For the text-containing cell, return its midpoint in [x, y] coordinate format. 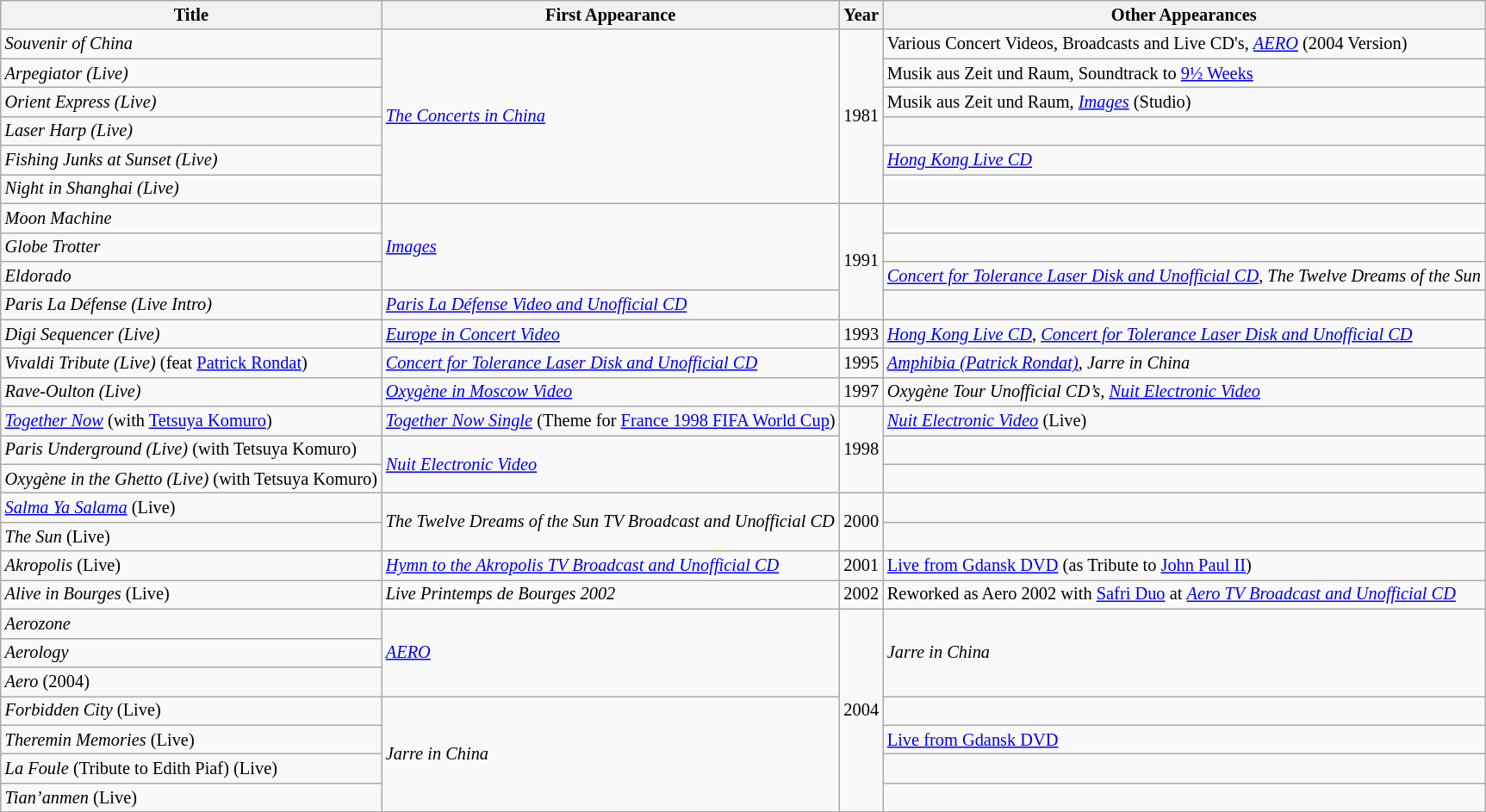
Orient Express (Live) [191, 102]
Paris La Défense Video and Unofficial CD [611, 305]
1997 [861, 392]
2004 [861, 710]
Europe in Concert Video [611, 334]
Fishing Junks at Sunset (Live) [191, 160]
Night in Shanghai (Live) [191, 189]
Oxygène Tour Unofficial CD’s, Nuit Electronic Video [1184, 392]
Digi Sequencer (Live) [191, 334]
Aerology [191, 653]
Other Appearances [1184, 15]
2000 [861, 522]
Rave-Oulton (Live) [191, 392]
Title [191, 15]
1993 [861, 334]
Hong Kong Live CD [1184, 160]
Nuit Electronic Video [611, 463]
Oxygène in the Ghetto (Live) (with Tetsuya Komuro) [191, 479]
Hymn to the Akropolis TV Broadcast and Unofficial CD [611, 566]
1991 [861, 262]
Eldorado [191, 276]
Vivaldi Tribute (Live) (feat Patrick Rondat) [191, 363]
Amphibia (Patrick Rondat), Jarre in China [1184, 363]
Alive in Bourges (Live) [191, 594]
1981 [861, 116]
Oxygène in Moscow Video [611, 392]
Various Concert Videos, Broadcasts and Live CD's, AERO (2004 Version) [1184, 44]
Forbidden City (Live) [191, 710]
Arpegiator (Live) [191, 73]
Reworked as Aero 2002 with Safri Duo at Aero TV Broadcast and Unofficial CD [1184, 594]
2002 [861, 594]
Musik aus Zeit und Raum, Soundtrack to 9½ Weeks [1184, 73]
Hong Kong Live CD, Concert for Tolerance Laser Disk and Unofficial CD [1184, 334]
The Twelve Dreams of the Sun TV Broadcast and Unofficial CD [611, 522]
Aerozone [191, 623]
Together Now (with Tetsuya Komuro) [191, 421]
Year [861, 15]
Nuit Electronic Video (Live) [1184, 421]
1995 [861, 363]
Salma Ya Salama (Live) [191, 507]
Akropolis (Live) [191, 566]
Musik aus Zeit und Raum, Images (Studio) [1184, 102]
Concert for Tolerance Laser Disk and Unofficial CD, The Twelve Dreams of the Sun [1184, 276]
Moon Machine [191, 218]
AERO [611, 653]
2001 [861, 566]
Live from Gdansk DVD (as Tribute to John Paul II) [1184, 566]
Concert for Tolerance Laser Disk and Unofficial CD [611, 363]
Images [611, 246]
Souvenir of China [191, 44]
1998 [861, 449]
La Foule (Tribute to Edith Piaf) (Live) [191, 768]
Theremin Memories (Live) [191, 740]
Laser Harp (Live) [191, 131]
Live Printemps de Bourges 2002 [611, 594]
The Sun (Live) [191, 536]
Paris Underground (Live) (with Tetsuya Komuro) [191, 449]
Globe Trotter [191, 247]
First Appearance [611, 15]
Together Now Single (Theme for France 1998 FIFA World Cup) [611, 421]
Live from Gdansk DVD [1184, 740]
Aero (2004) [191, 681]
The Concerts in China [611, 116]
Tian’anmen (Live) [191, 797]
Paris La Défense (Live Intro) [191, 305]
